Extract the (x, y) coordinate from the center of the cell holding the provided text.  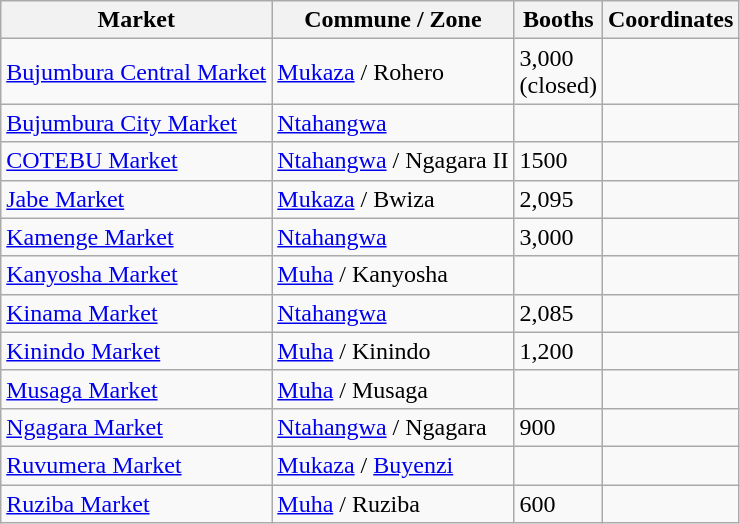
3,000 (558, 237)
Market (136, 20)
Commune / Zone (393, 20)
Kinama Market (136, 313)
1,200 (558, 351)
1500 (558, 161)
Ntahangwa / Ngagara (393, 427)
Ruvumera Market (136, 465)
Kamenge Market (136, 237)
Mukaza / Bwiza (393, 199)
2,085 (558, 313)
Kanyosha Market (136, 275)
Ruziba Market (136, 503)
Booths (558, 20)
600 (558, 503)
Kinindo Market (136, 351)
Muha / Kinindo (393, 351)
Muha / Musaga (393, 389)
Ntahangwa / Ngagara II (393, 161)
Musaga Market (136, 389)
Jabe Market (136, 199)
2,095 (558, 199)
Mukaza / Rohero (393, 72)
COTEBU Market (136, 161)
Mukaza / Buyenzi (393, 465)
Muha / Kanyosha (393, 275)
Ngagara Market (136, 427)
3,000(closed) (558, 72)
Muha / Ruziba (393, 503)
900 (558, 427)
Coordinates (670, 20)
Bujumbura City Market (136, 123)
Bujumbura Central Market (136, 72)
